Locate the cell with the specified text and output its [X, Y] center coordinate. 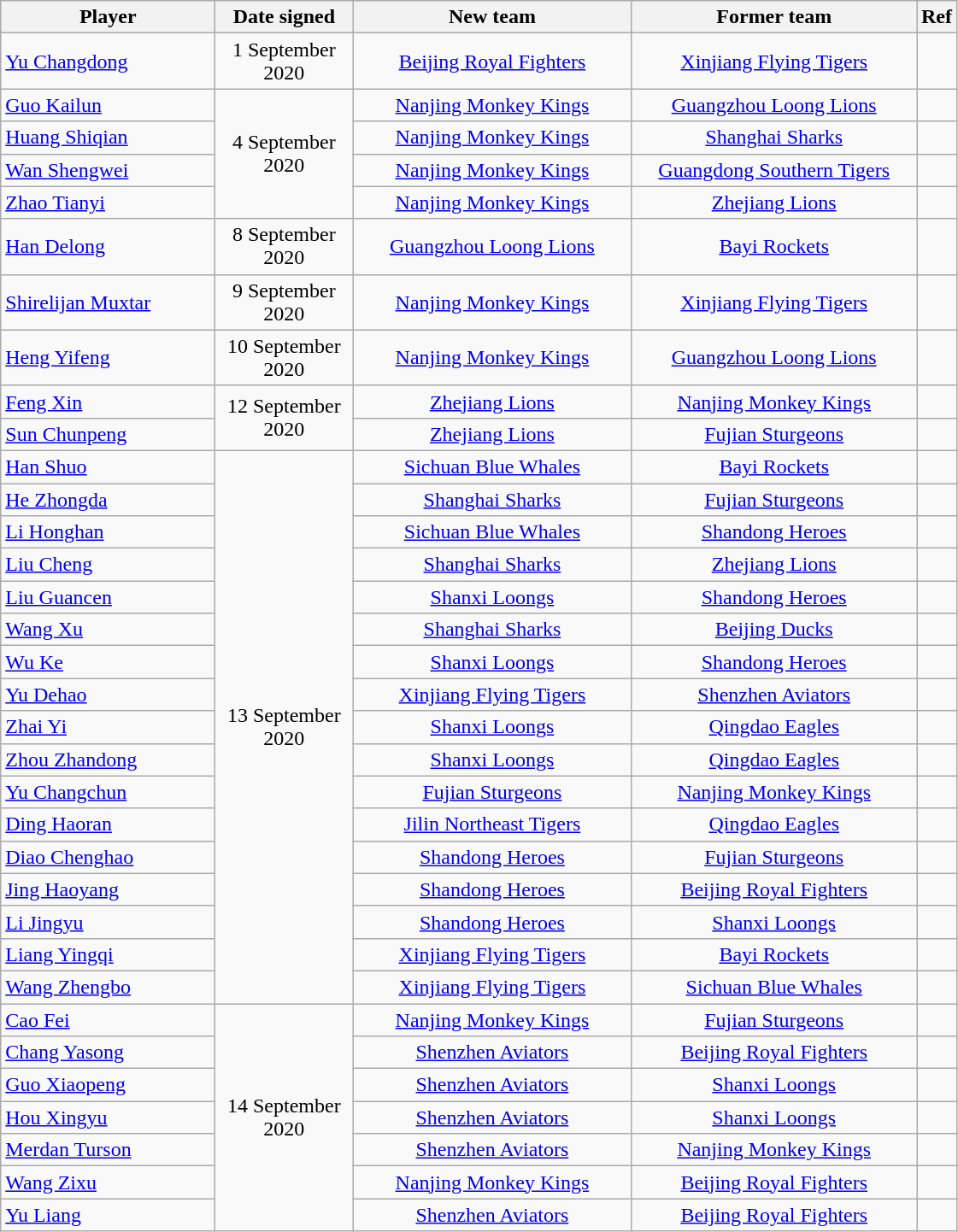
Wan Shengwei [108, 170]
Zhao Tianyi [108, 202]
Cao Fei [108, 1019]
Wang Xu [108, 630]
Former team [774, 17]
Yu Dehao [108, 695]
Player [108, 17]
10 September 2020 [284, 357]
Liang Yingqi [108, 954]
8 September 2020 [284, 246]
Liu Guancen [108, 597]
9 September 2020 [284, 302]
Shirelijan Muxtar [108, 302]
Ding Haoran [108, 824]
Beijing Ducks [774, 630]
Sun Chunpeng [108, 434]
Merdan Turson [108, 1150]
4 September 2020 [284, 154]
He Zhongda [108, 500]
New team [492, 17]
Han Shuo [108, 466]
12 September 2020 [284, 418]
Guangdong Southern Tigers [774, 170]
Diao Chenghao [108, 857]
Hou Xingyu [108, 1118]
13 September 2020 [284, 726]
1 September 2020 [284, 62]
Yu Changchun [108, 792]
Li Honghan [108, 532]
Chang Yasong [108, 1053]
Feng Xin [108, 402]
Ref [937, 17]
Wang Zhengbo [108, 987]
Heng Yifeng [108, 357]
Zhai Yi [108, 727]
Jilin Northeast Tigers [492, 824]
Date signed [284, 17]
Liu Cheng [108, 565]
Huang Shiqian [108, 138]
Jing Haoyang [108, 889]
Yu Changdong [108, 62]
Li Jingyu [108, 922]
Wang Zixu [108, 1182]
Guo Xiaopeng [108, 1085]
14 September 2020 [284, 1117]
Yu Liang [108, 1215]
Han Delong [108, 246]
Zhou Zhandong [108, 760]
Guo Kailun [108, 105]
Wu Ke [108, 662]
